Find where the given text appears and provide that cell's center as (x, y) coordinate. 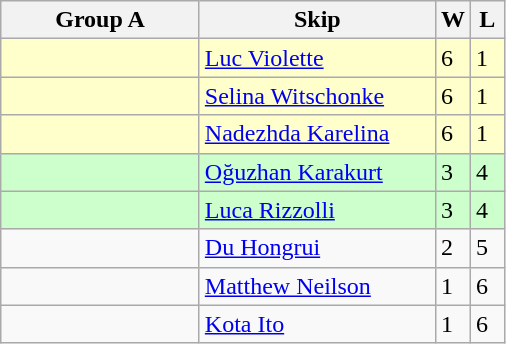
Selina Witschonke (317, 96)
Luca Rizzolli (317, 210)
L (487, 20)
Nadezhda Karelina (317, 134)
2 (452, 248)
Du Hongrui (317, 248)
Skip (317, 20)
Oğuzhan Karakurt (317, 172)
W (452, 20)
Matthew Neilson (317, 286)
Group A (100, 20)
5 (487, 248)
Kota Ito (317, 324)
Luc Violette (317, 58)
